Scan for the cell matching the given text and deliver its [x, y] coordinate at center. 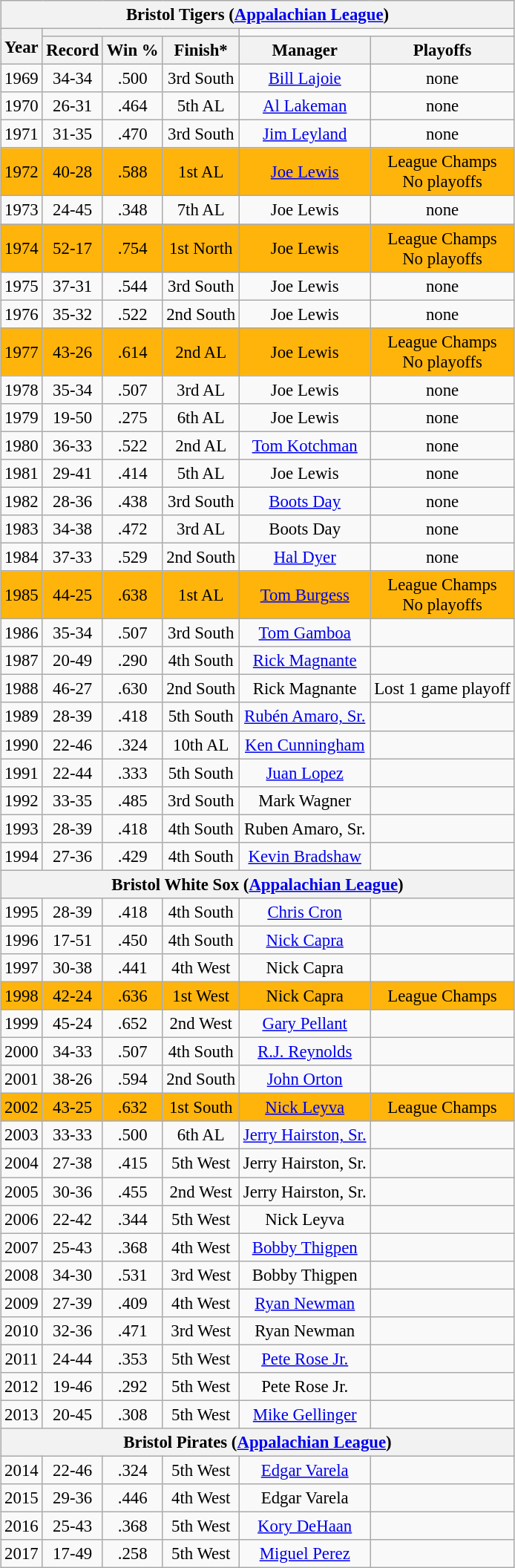
2002 [22, 1108]
.348 [132, 210]
37-33 [73, 558]
.531 [132, 1275]
34-34 [73, 79]
36-33 [73, 445]
1987 [22, 661]
1988 [22, 689]
2003 [22, 1135]
.614 [132, 352]
Win % [132, 50]
.472 [132, 529]
1991 [22, 773]
1980 [22, 445]
.333 [132, 773]
Finish* [201, 50]
.450 [132, 940]
.409 [132, 1303]
35-32 [73, 314]
R.J. Reynolds [305, 1052]
1972 [22, 172]
.414 [132, 474]
17-51 [73, 940]
1976 [22, 314]
32-36 [73, 1331]
1986 [22, 633]
.438 [132, 501]
.290 [132, 661]
1992 [22, 800]
.275 [132, 418]
1990 [22, 745]
Mark Wagner [305, 800]
2017 [22, 1554]
27-39 [73, 1303]
Bristol White Sox (Appalachian League) [257, 884]
44-25 [73, 595]
2008 [22, 1275]
1984 [22, 558]
.636 [132, 996]
Bill Lajoie [305, 79]
Ruben Amaro, Sr. [305, 829]
Kory DeHaan [305, 1526]
Bristol Pirates (Appalachian League) [257, 1443]
34-30 [73, 1275]
29-36 [73, 1498]
1999 [22, 1024]
37-31 [73, 286]
24-45 [73, 210]
30-38 [73, 968]
.470 [132, 134]
1981 [22, 474]
2016 [22, 1526]
33-35 [73, 800]
30-36 [73, 1192]
46-27 [73, 689]
2014 [22, 1471]
43-25 [73, 1108]
2012 [22, 1387]
1974 [22, 248]
1977 [22, 352]
Chris Cron [305, 912]
43-26 [73, 352]
Record [73, 50]
2006 [22, 1219]
17-49 [73, 1554]
27-36 [73, 857]
40-28 [73, 172]
2000 [22, 1052]
1970 [22, 106]
26-31 [73, 106]
34-33 [73, 1052]
34-38 [73, 529]
1973 [22, 210]
Gary Pellant [305, 1024]
2001 [22, 1079]
20-49 [73, 661]
1982 [22, 501]
1985 [22, 595]
1979 [22, 418]
.308 [132, 1414]
7th AL [201, 210]
Rubén Amaro, Sr. [305, 717]
2010 [22, 1331]
John Orton [305, 1079]
Ken Cunningham [305, 745]
27-38 [73, 1163]
2011 [22, 1359]
.588 [132, 172]
Tom Kotchman [305, 445]
.429 [132, 857]
1983 [22, 529]
Year [22, 47]
33-33 [73, 1135]
Miguel Perez [305, 1554]
1994 [22, 857]
1st West [201, 996]
52-17 [73, 248]
1st North [201, 248]
1st South [201, 1108]
19-50 [73, 418]
Tom Burgess [305, 595]
24-44 [73, 1359]
10th AL [201, 745]
Kevin Bradshaw [305, 857]
2007 [22, 1247]
2005 [22, 1192]
.754 [132, 248]
2004 [22, 1163]
31-35 [73, 134]
.464 [132, 106]
1995 [22, 912]
.455 [132, 1192]
38-26 [73, 1079]
1971 [22, 134]
28-36 [73, 501]
22-44 [73, 773]
.630 [132, 689]
1989 [22, 717]
.632 [132, 1108]
42-24 [73, 996]
2009 [22, 1303]
Playoffs [442, 50]
Jim Leyland [305, 134]
Manager [305, 50]
.638 [132, 595]
Al Lakeman [305, 106]
19-46 [73, 1387]
.471 [132, 1331]
1998 [22, 996]
2015 [22, 1498]
.344 [132, 1219]
.441 [132, 968]
1997 [22, 968]
Hal Dyer [305, 558]
.529 [132, 558]
29-41 [73, 474]
20-45 [73, 1414]
1975 [22, 286]
.652 [132, 1024]
.258 [132, 1554]
.353 [132, 1359]
Tom Gamboa [305, 633]
Mike Gellinger [305, 1414]
.446 [132, 1498]
Juan Lopez [305, 773]
.292 [132, 1387]
2013 [22, 1414]
1996 [22, 940]
.544 [132, 286]
.594 [132, 1079]
1978 [22, 390]
45-24 [73, 1024]
1969 [22, 79]
Lost 1 game playoff [442, 689]
22-42 [73, 1219]
.415 [132, 1163]
.485 [132, 800]
1993 [22, 829]
Bristol Tigers (Appalachian League) [257, 15]
